Return [X, Y] of the center of cell containing provided text 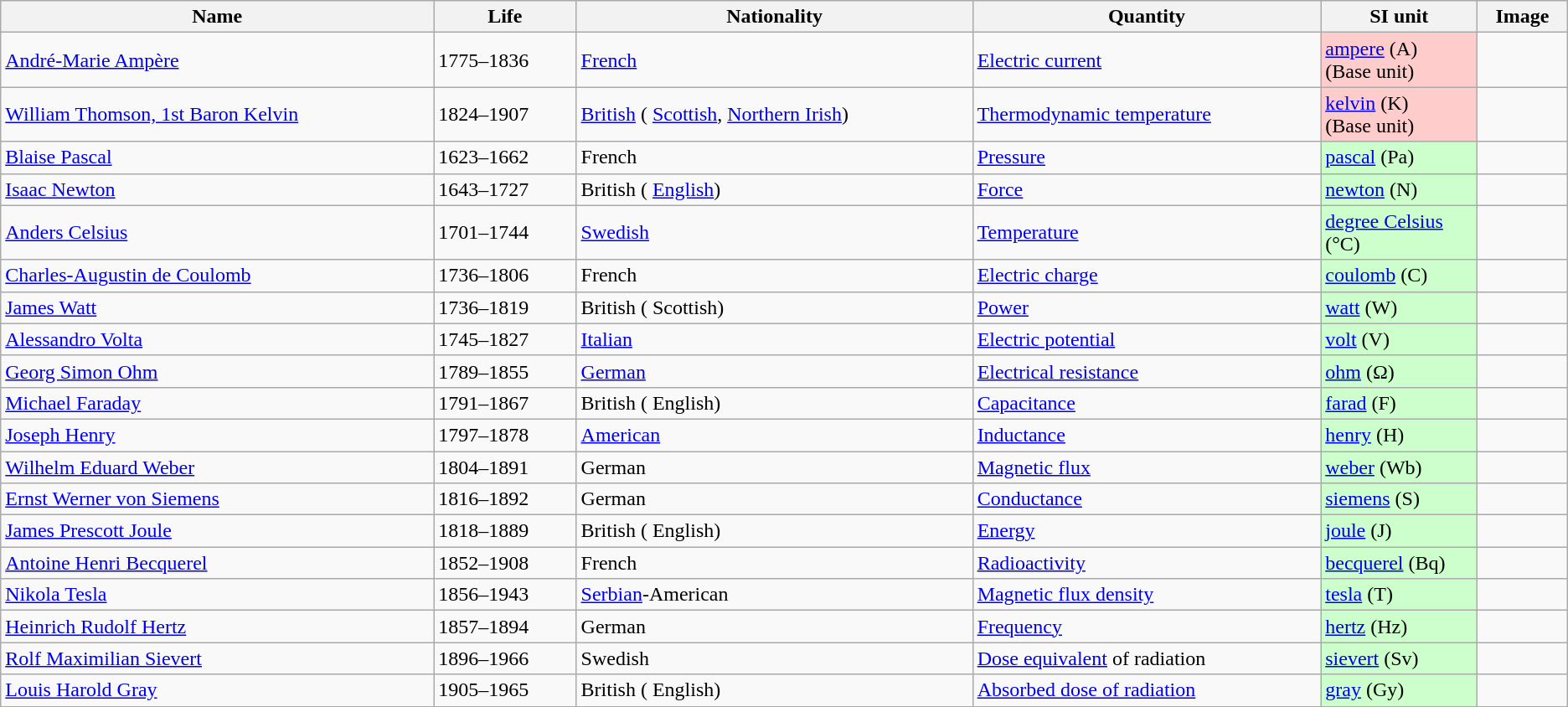
Charles-Augustin de Coulomb [218, 276]
1852–1908 [505, 563]
1857–1894 [505, 627]
James Prescott Joule [218, 531]
Absorbed dose of radiation [1147, 690]
becquerel (Bq) [1399, 563]
Radioactivity [1147, 563]
newton (N) [1399, 189]
kelvin (K) (Base unit) [1399, 114]
Heinrich Rudolf Hertz [218, 627]
Blaise Pascal [218, 157]
henry (H) [1399, 435]
ampere (A) (Base unit) [1399, 60]
André-Marie Ampère [218, 60]
British ( Scottish, Northern Irish) [774, 114]
1905–1965 [505, 690]
Dose equivalent of radiation [1147, 658]
SI unit [1399, 17]
watt (W) [1399, 307]
Alessandro Volta [218, 339]
1745–1827 [505, 339]
1701–1744 [505, 233]
1789–1855 [505, 371]
Inductance [1147, 435]
Georg Simon Ohm [218, 371]
Wilhelm Eduard Weber [218, 467]
Joseph Henry [218, 435]
hertz (Hz) [1399, 627]
Anders Celsius [218, 233]
tesla (T) [1399, 595]
Rolf Maximilian Sievert [218, 658]
1804–1891 [505, 467]
1824–1907 [505, 114]
1736–1806 [505, 276]
1643–1727 [505, 189]
Electric potential [1147, 339]
1736–1819 [505, 307]
1856–1943 [505, 595]
Electric charge [1147, 276]
Quantity [1147, 17]
Pressure [1147, 157]
James Watt [218, 307]
Image [1523, 17]
Antoine Henri Becquerel [218, 563]
Magnetic flux [1147, 467]
Temperature [1147, 233]
1816–1892 [505, 499]
Life [505, 17]
Nationality [774, 17]
Energy [1147, 531]
degree Celsius (°C) [1399, 233]
Electrical resistance [1147, 371]
1791–1867 [505, 403]
Power [1147, 307]
Frequency [1147, 627]
Electric current [1147, 60]
1797–1878 [505, 435]
Louis Harold Gray [218, 690]
volt (V) [1399, 339]
ohm (Ω) [1399, 371]
Ernst Werner von Siemens [218, 499]
farad (F) [1399, 403]
weber (Wb) [1399, 467]
Conductance [1147, 499]
Magnetic flux density [1147, 595]
Serbian-American [774, 595]
Name [218, 17]
sievert (Sv) [1399, 658]
1896–1966 [505, 658]
William Thomson, 1st Baron Kelvin [218, 114]
Capacitance [1147, 403]
1623–1662 [505, 157]
pascal (Pa) [1399, 157]
Thermodynamic temperature [1147, 114]
British ( Scottish) [774, 307]
joule (J) [1399, 531]
Michael Faraday [218, 403]
Italian [774, 339]
1775–1836 [505, 60]
Isaac Newton [218, 189]
Nikola Tesla [218, 595]
coulomb (C) [1399, 276]
siemens (S) [1399, 499]
1818–1889 [505, 531]
Force [1147, 189]
gray (Gy) [1399, 690]
American [774, 435]
